Locate the cell with the specified text and output its [x, y] center coordinate. 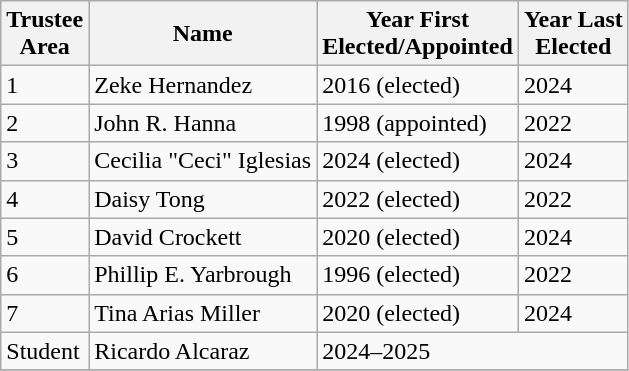
Ricardo Alcaraz [203, 351]
TrusteeArea [45, 34]
Student [45, 351]
2016 (elected) [418, 85]
Phillip E. Yarbrough [203, 275]
Year LastElected [573, 34]
Zeke Hernandez [203, 85]
3 [45, 161]
1998 (appointed) [418, 123]
1 [45, 85]
2022 (elected) [418, 199]
1996 (elected) [418, 275]
6 [45, 275]
Year FirstElected/Appointed [418, 34]
Daisy Tong [203, 199]
John R. Hanna [203, 123]
2 [45, 123]
4 [45, 199]
7 [45, 313]
David Crockett [203, 237]
Name [203, 34]
Cecilia "Ceci" Iglesias [203, 161]
2024 (elected) [418, 161]
Tina Arias Miller [203, 313]
5 [45, 237]
2024–2025 [473, 351]
